Determine the (x, y) coordinate at the center of the cell enclosing the given text.  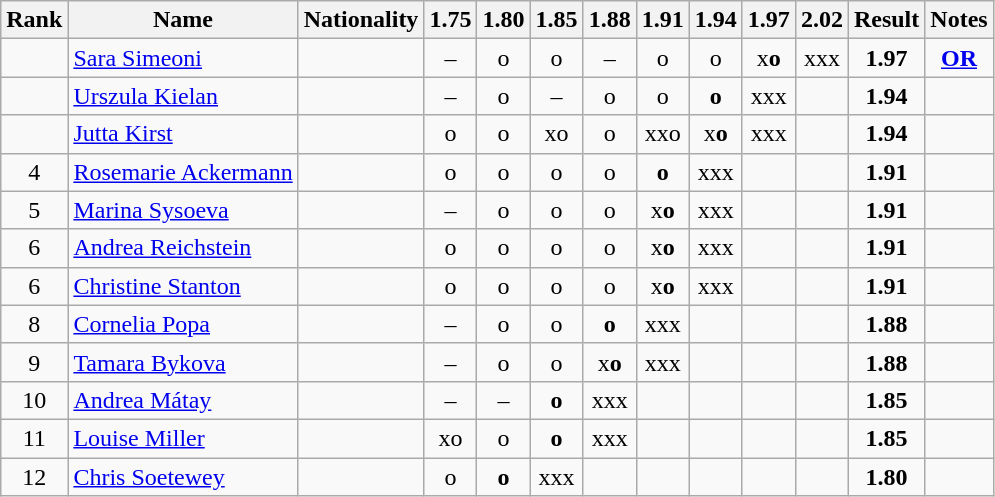
Chris Soetewey (183, 477)
Tamara Bykova (183, 362)
Marina Sysoeva (183, 210)
Andrea Reichstein (183, 248)
Notes (959, 20)
OR (959, 58)
Rank (34, 20)
Jutta Kirst (183, 134)
Urszula Kielan (183, 96)
5 (34, 210)
Sara Simeoni (183, 58)
Louise Miller (183, 438)
Result (886, 20)
9 (34, 362)
1.75 (450, 20)
Andrea Mátay (183, 400)
10 (34, 400)
12 (34, 477)
Cornelia Popa (183, 324)
11 (34, 438)
Christine Stanton (183, 286)
Nationality (361, 20)
2.02 (822, 20)
Name (183, 20)
8 (34, 324)
Rosemarie Ackermann (183, 172)
4 (34, 172)
xxo (662, 134)
